Extract the (x, y) coordinate from the center of the cell holding the provided text.  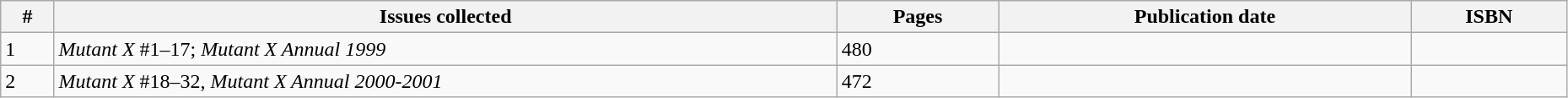
# (27, 17)
ISBN (1489, 17)
Mutant X #18–32, Mutant X Annual 2000-2001 (445, 81)
Mutant X #1–17; Mutant X Annual 1999 (445, 49)
2 (27, 81)
472 (918, 81)
1 (27, 49)
Pages (918, 17)
Publication date (1205, 17)
Issues collected (445, 17)
480 (918, 49)
